Scan for the cell matching the given text and deliver its (x, y) coordinate at center. 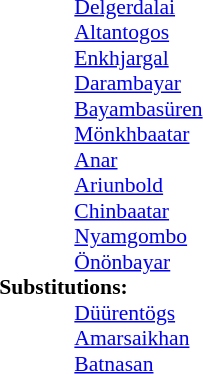
Önönbayar (138, 262)
Bayambasüren (138, 109)
Ariunbold (138, 185)
Enkhjargal (138, 58)
Darambayar (138, 83)
Nyamgombo (138, 237)
Chinbaatar (138, 211)
Anar (138, 160)
Amarsaikhan (138, 339)
Düürentögs (138, 313)
Altantogos (138, 33)
Mönkhbaatar (138, 135)
